From the cell containing the given text, extract its center point as [x, y] coordinate. 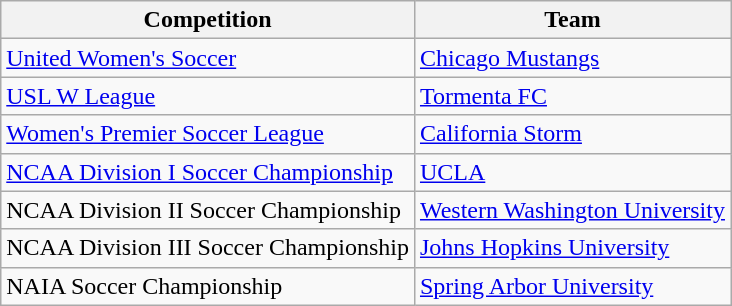
UCLA [572, 172]
NCAA Division III Soccer Championship [208, 248]
NCAA Division I Soccer Championship [208, 172]
United Women's Soccer [208, 58]
Spring Arbor University [572, 286]
Western Washington University [572, 210]
Chicago Mustangs [572, 58]
Team [572, 20]
California Storm [572, 134]
NCAA Division II Soccer Championship [208, 210]
Tormenta FC [572, 96]
Johns Hopkins University [572, 248]
NAIA Soccer Championship [208, 286]
Competition [208, 20]
USL W League [208, 96]
Women's Premier Soccer League [208, 134]
